Determine the [x, y] coordinate at the center of the cell enclosing the given text.  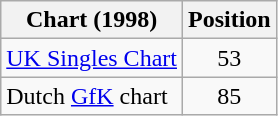
Chart (1998) [92, 20]
85 [229, 96]
Position [229, 20]
Dutch GfK chart [92, 96]
53 [229, 58]
UK Singles Chart [92, 58]
